Search for the cell housing the specified text and yield its (x, y) center coordinate. 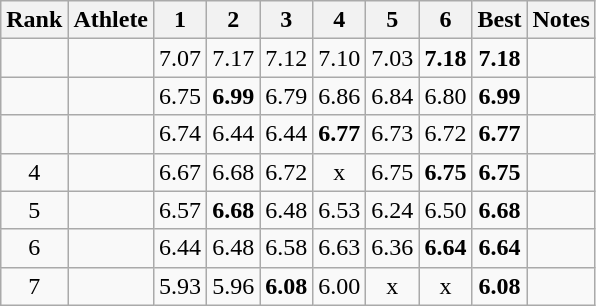
6.57 (180, 210)
6.80 (446, 96)
6.00 (340, 286)
Rank (34, 20)
6.63 (340, 248)
Athlete (111, 20)
7.03 (392, 58)
7 (34, 286)
2 (234, 20)
Best (500, 20)
6.50 (446, 210)
6.58 (286, 248)
6.86 (340, 96)
6.73 (392, 134)
5.96 (234, 286)
6.79 (286, 96)
7.17 (234, 58)
1 (180, 20)
7.07 (180, 58)
6.36 (392, 248)
3 (286, 20)
7.12 (286, 58)
6.24 (392, 210)
Notes (561, 20)
7.10 (340, 58)
6.74 (180, 134)
6.84 (392, 96)
6.67 (180, 172)
5.93 (180, 286)
6.53 (340, 210)
